Provide the [X, Y] coordinate of the cell's center where the given text is located.  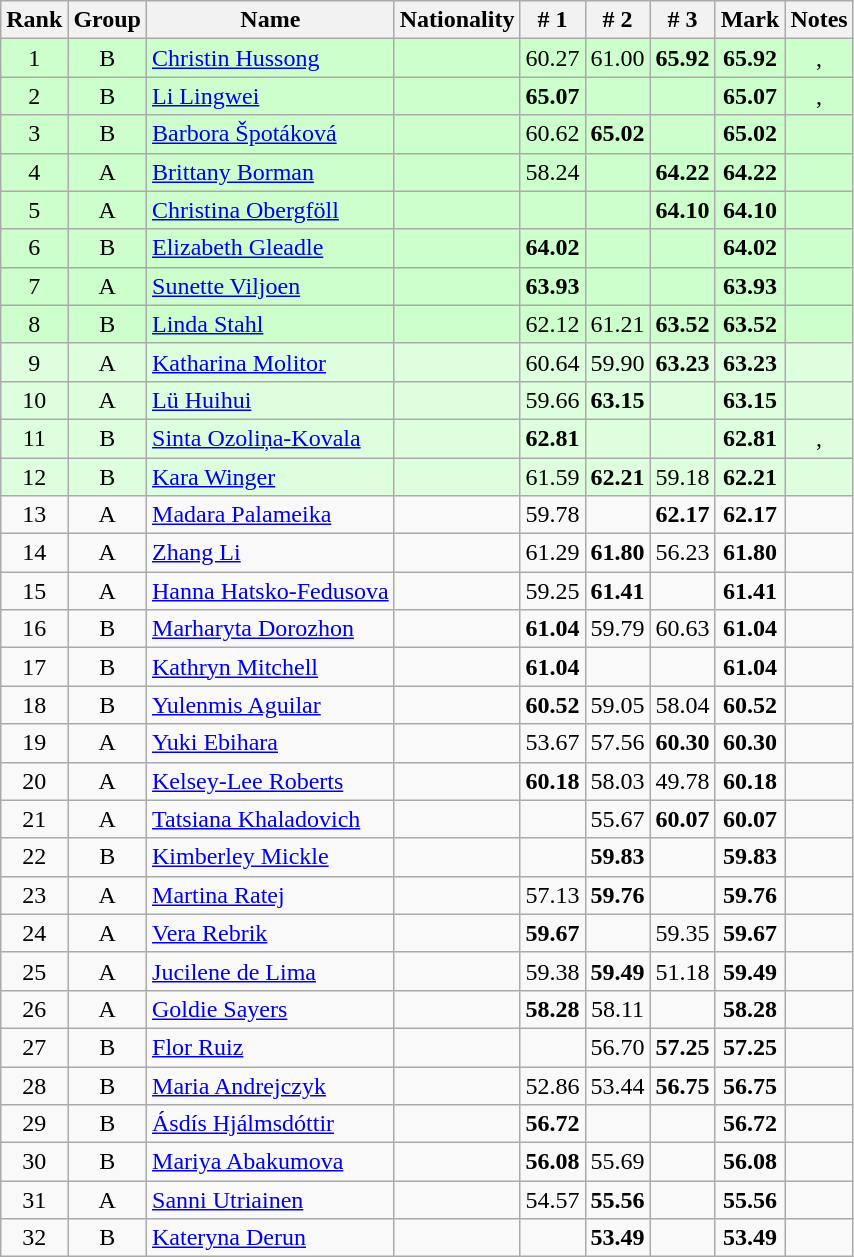
Nationality [457, 20]
Martina Ratej [271, 895]
15 [34, 591]
56.23 [682, 553]
Li Lingwei [271, 96]
6 [34, 248]
# 2 [618, 20]
Notes [819, 20]
25 [34, 971]
Kathryn Mitchell [271, 667]
14 [34, 553]
59.38 [552, 971]
27 [34, 1047]
9 [34, 362]
Kateryna Derun [271, 1238]
24 [34, 933]
21 [34, 819]
56.70 [618, 1047]
2 [34, 96]
Tatsiana Khaladovich [271, 819]
60.62 [552, 134]
59.79 [618, 629]
Kara Winger [271, 477]
22 [34, 857]
58.11 [618, 1009]
58.04 [682, 705]
59.35 [682, 933]
Katharina Molitor [271, 362]
61.21 [618, 324]
7 [34, 286]
Name [271, 20]
17 [34, 667]
5 [34, 210]
31 [34, 1200]
16 [34, 629]
60.27 [552, 58]
19 [34, 743]
Sinta Ozoliņa-Kovala [271, 438]
49.78 [682, 781]
32 [34, 1238]
Yuki Ebihara [271, 743]
Elizabeth Gleadle [271, 248]
60.64 [552, 362]
59.25 [552, 591]
Brittany Borman [271, 172]
Lü Huihui [271, 400]
Zhang Li [271, 553]
Vera Rebrik [271, 933]
Rank [34, 20]
Mariya Abakumova [271, 1162]
29 [34, 1124]
23 [34, 895]
60.63 [682, 629]
Barbora Špotáková [271, 134]
55.69 [618, 1162]
26 [34, 1009]
Goldie Sayers [271, 1009]
Mark [750, 20]
Sunette Viljoen [271, 286]
Christina Obergföll [271, 210]
Ásdís Hjálmsdóttir [271, 1124]
62.12 [552, 324]
61.00 [618, 58]
18 [34, 705]
Marharyta Dorozhon [271, 629]
1 [34, 58]
Linda Stahl [271, 324]
55.67 [618, 819]
54.57 [552, 1200]
59.90 [618, 362]
Madara Palameika [271, 515]
57.56 [618, 743]
51.18 [682, 971]
Kimberley Mickle [271, 857]
52.86 [552, 1085]
59.05 [618, 705]
Hanna Hatsko-Fedusova [271, 591]
11 [34, 438]
Sanni Utriainen [271, 1200]
# 1 [552, 20]
59.78 [552, 515]
8 [34, 324]
57.13 [552, 895]
61.29 [552, 553]
59.66 [552, 400]
53.67 [552, 743]
58.03 [618, 781]
Jucilene de Lima [271, 971]
61.59 [552, 477]
28 [34, 1085]
53.44 [618, 1085]
20 [34, 781]
Group [108, 20]
Christin Hussong [271, 58]
Maria Andrejczyk [271, 1085]
58.24 [552, 172]
59.18 [682, 477]
10 [34, 400]
3 [34, 134]
# 3 [682, 20]
Yulenmis Aguilar [271, 705]
Kelsey-Lee Roberts [271, 781]
4 [34, 172]
30 [34, 1162]
12 [34, 477]
Flor Ruiz [271, 1047]
13 [34, 515]
